Capture the cell that displays the provided text and extract its [x, y] central coordinate. 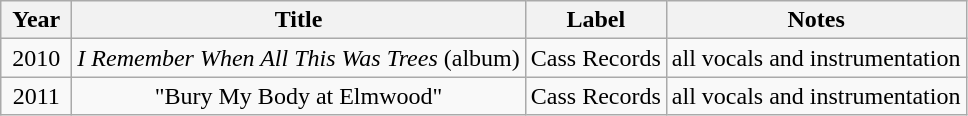
Notes [816, 20]
Label [596, 20]
"Bury My Body at Elmwood" [298, 96]
2010 [36, 58]
I Remember When All This Was Trees (album) [298, 58]
2011 [36, 96]
Year [36, 20]
Title [298, 20]
